Determine the [x, y] coordinate at the center of the cell enclosing the given text.  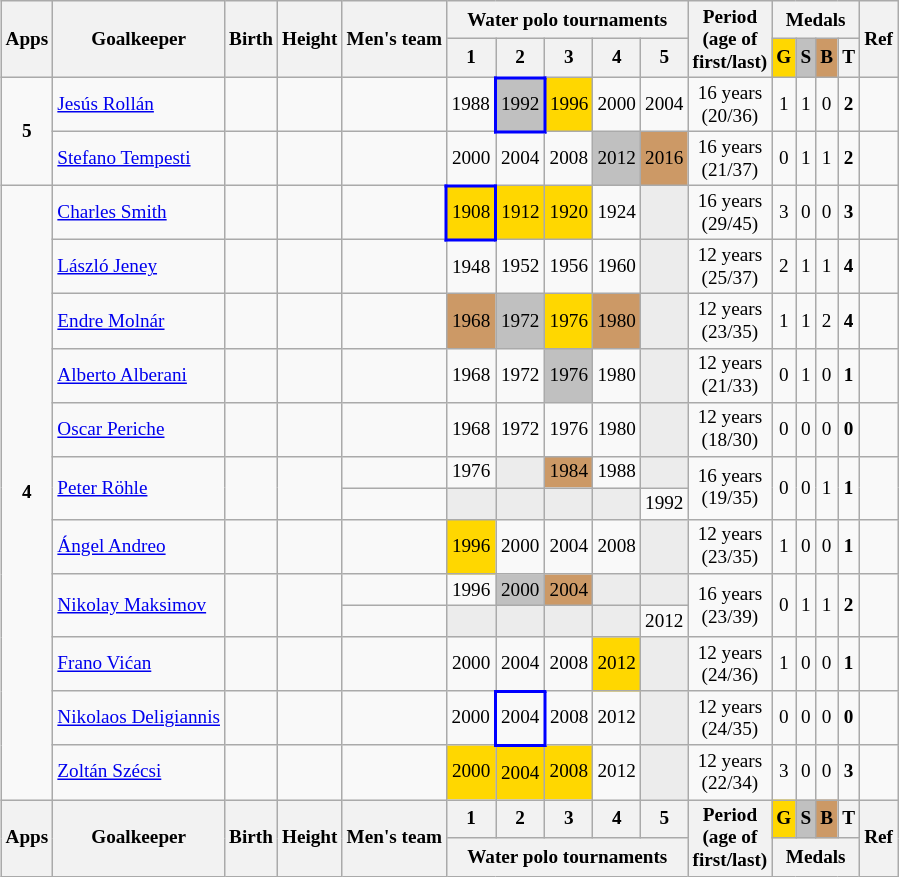
1924 [617, 212]
12 years(22/34) [730, 772]
16 years(21/37) [730, 158]
Nikolaos Deligiannis [139, 718]
1952 [520, 267]
16 years(20/36) [730, 104]
1912 [520, 212]
Frano Vićan [139, 664]
1948 [472, 267]
Zoltán Szécsi [139, 772]
Peter Röhle [139, 488]
Alberto Alberani [139, 375]
1920 [569, 212]
Ángel Andreo [139, 546]
Jesús Rollán [139, 104]
1956 [569, 267]
Stefano Tempesti [139, 158]
László Jeney [139, 267]
12 years(21/33) [730, 375]
12 years(25/37) [730, 267]
12 years(18/30) [730, 429]
Nikolay Maksimov [139, 606]
1908 [472, 212]
1960 [617, 267]
Charles Smith [139, 212]
16 years(29/45) [730, 212]
2016 [664, 158]
16 years(23/39) [730, 606]
Endre Molnár [139, 321]
16 years(19/35) [730, 488]
1984 [569, 472]
12 years(24/35) [730, 718]
12 years(24/36) [730, 664]
Oscar Periche [139, 429]
